Return the [x, y] coordinate for the center point of the cell that contains the specified text.  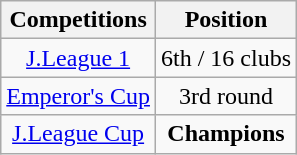
Champions [226, 134]
Competitions [78, 20]
J.League 1 [78, 58]
3rd round [226, 96]
J.League Cup [78, 134]
Emperor's Cup [78, 96]
6th / 16 clubs [226, 58]
Position [226, 20]
